Return the (x, y) coordinate for the center point of the cell that contains the specified text.  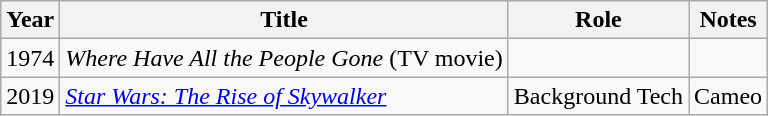
Cameo (728, 96)
1974 (30, 58)
2019 (30, 96)
Background Tech (598, 96)
Star Wars: The Rise of Skywalker (284, 96)
Title (284, 20)
Where Have All the People Gone (TV movie) (284, 58)
Year (30, 20)
Role (598, 20)
Notes (728, 20)
